Locate the cell with the specified text and output its [x, y] center coordinate. 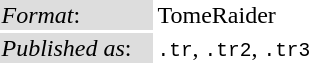
Format: [76, 15]
Published as: [76, 48]
